Identify which cell holds the provided text, then report its (X, Y) central coordinate. 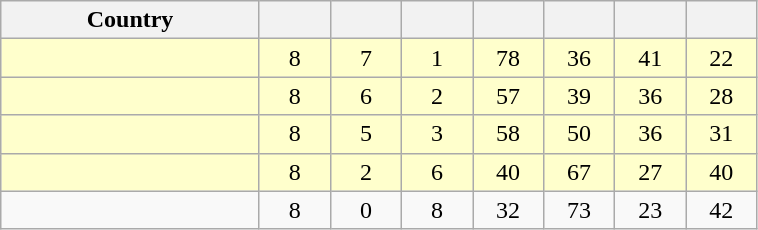
Country (130, 20)
42 (722, 210)
78 (508, 58)
67 (580, 172)
41 (650, 58)
22 (722, 58)
5 (366, 134)
32 (508, 210)
50 (580, 134)
31 (722, 134)
58 (508, 134)
28 (722, 96)
27 (650, 172)
7 (366, 58)
39 (580, 96)
73 (580, 210)
1 (436, 58)
23 (650, 210)
0 (366, 210)
3 (436, 134)
57 (508, 96)
